Identify which cell holds the provided text, then report its [X, Y] central coordinate. 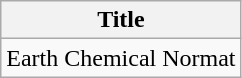
Title [121, 20]
Earth Chemical Normat [121, 58]
